Return [X, Y] of the center of cell containing provided text 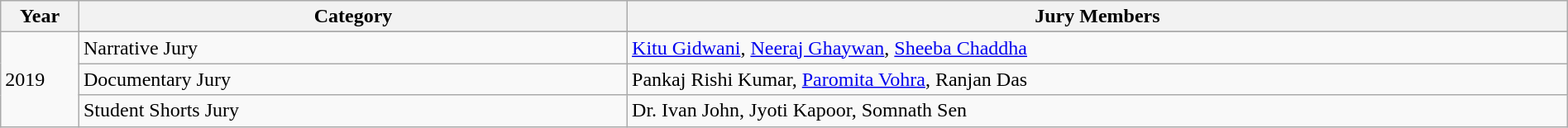
Category [352, 17]
Narrative Jury [352, 48]
Year [40, 17]
Pankaj Rishi Kumar, Paromita Vohra, Ranjan Das [1098, 79]
2019 [40, 79]
Kitu Gidwani, Neeraj Ghaywan, Sheeba Chaddha [1098, 48]
Student Shorts Jury [352, 111]
Documentary Jury [352, 79]
Dr. Ivan John, Jyoti Kapoor, Somnath Sen [1098, 111]
Jury Members [1098, 17]
